Scan for the cell matching the given text and deliver its (x, y) coordinate at center. 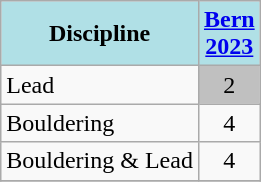
Bouldering & Lead (100, 161)
2 (229, 85)
Bern2023 (229, 34)
Bouldering (100, 123)
Discipline (100, 34)
Lead (100, 85)
